Return the (X, Y) coordinate for the center point of the cell that contains the specified text.  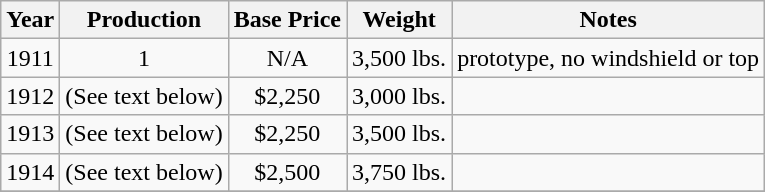
1912 (30, 96)
Notes (608, 20)
1911 (30, 58)
1913 (30, 134)
3,750 lbs. (400, 172)
N/A (287, 58)
1 (144, 58)
Weight (400, 20)
Base Price (287, 20)
prototype, no windshield or top (608, 58)
1914 (30, 172)
$2,500 (287, 172)
Production (144, 20)
Year (30, 20)
3,000 lbs. (400, 96)
